Provide the [X, Y] coordinate of the cell's center where the given text is located.  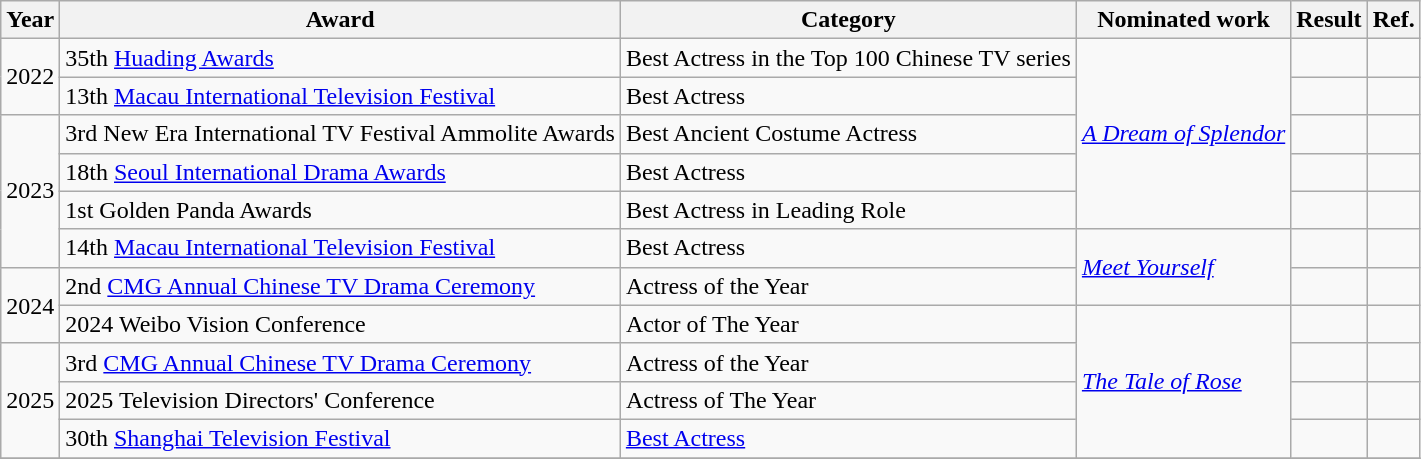
3rd New Era International TV Festival Ammolite Awards [340, 134]
14th Macau International Television Festival [340, 248]
2024 Weibo Vision Conference [340, 324]
2023 [30, 191]
Result [1329, 20]
Category [848, 20]
Best Actress in Leading Role [848, 210]
Meet Yourself [1183, 267]
2022 [30, 77]
35th Huading Awards [340, 58]
A Dream of Splendor [1183, 134]
2025 [30, 400]
13th Macau International Television Festival [340, 96]
Actor of The Year [848, 324]
Award [340, 20]
30th Shanghai Television Festival [340, 438]
Nominated work [1183, 20]
Best Ancient Costume Actress [848, 134]
Best Actress in the Top 100 Chinese TV series [848, 58]
Actress of The Year [848, 400]
Ref. [1394, 20]
18th Seoul International Drama Awards [340, 172]
Year [30, 20]
2024 [30, 305]
The Tale of Rose [1183, 381]
3rd CMG Annual Chinese TV Drama Ceremony [340, 362]
2nd CMG Annual Chinese TV Drama Ceremony [340, 286]
2025 Television Directors' Conference [340, 400]
1st Golden Panda Awards [340, 210]
